From the cell containing the given text, extract its center point as (X, Y) coordinate. 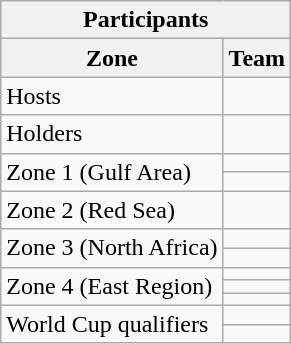
Hosts (112, 96)
Participants (146, 20)
Zone 4 (East Region) (112, 286)
Team (257, 58)
World Cup qualifiers (112, 324)
Zone 3 (North Africa) (112, 248)
Zone 2 (Red Sea) (112, 210)
Zone 1 (Gulf Area) (112, 172)
Holders (112, 134)
Zone (112, 58)
